Search for the cell housing the specified text and yield its [x, y] center coordinate. 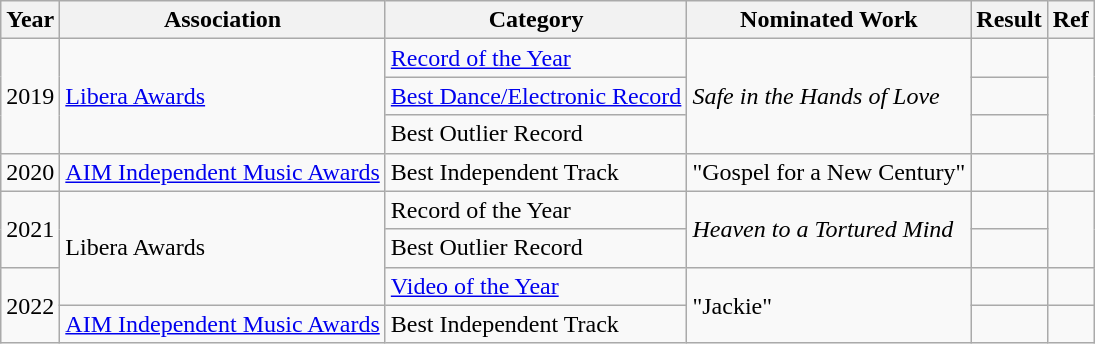
Category [536, 20]
2022 [30, 305]
Best Dance/Electronic Record [536, 96]
Video of the Year [536, 286]
2019 [30, 96]
"Gospel for a New Century" [829, 172]
"Jackie" [829, 305]
2021 [30, 229]
Heaven to a Tortured Mind [829, 229]
Result [1009, 20]
Year [30, 20]
Nominated Work [829, 20]
Association [222, 20]
Safe in the Hands of Love [829, 96]
Ref [1070, 20]
2020 [30, 172]
